Search for the cell housing the specified text and yield its (X, Y) center coordinate. 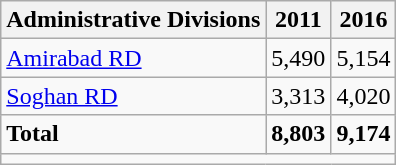
Administrative Divisions (134, 20)
5,490 (298, 58)
Total (134, 134)
2011 (298, 20)
Amirabad RD (134, 58)
3,313 (298, 96)
Soghan RD (134, 96)
2016 (364, 20)
5,154 (364, 58)
8,803 (298, 134)
9,174 (364, 134)
4,020 (364, 96)
